Locate the cell with the specified text and output its (x, y) center coordinate. 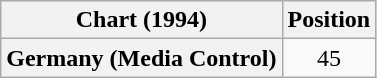
Position (329, 20)
45 (329, 58)
Germany (Media Control) (142, 58)
Chart (1994) (142, 20)
